Scan for the cell matching the given text and deliver its (X, Y) coordinate at center. 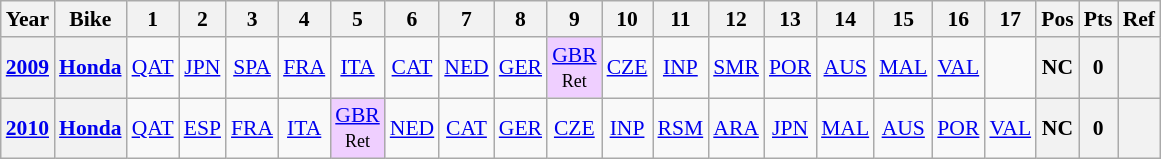
4 (304, 19)
3 (252, 19)
14 (845, 19)
1 (153, 19)
8 (520, 19)
7 (466, 19)
17 (1010, 19)
Ref (1139, 19)
6 (412, 19)
12 (736, 19)
2010 (28, 128)
16 (958, 19)
ARA (736, 128)
11 (680, 19)
2 (202, 19)
2009 (28, 68)
9 (574, 19)
SPA (252, 68)
SMR (736, 68)
13 (790, 19)
10 (628, 19)
Pos (1058, 19)
ESP (202, 128)
Bike (90, 19)
5 (358, 19)
Pts (1098, 19)
Year (28, 19)
RSM (680, 128)
15 (903, 19)
